Locate the cell with the specified text and output its [x, y] center coordinate. 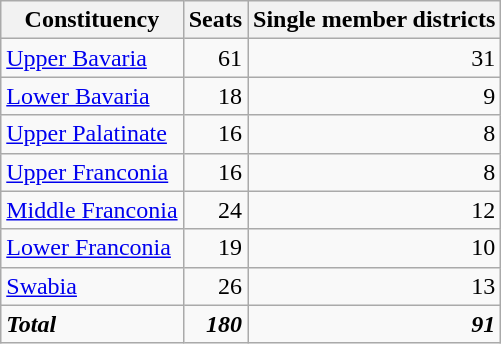
Constituency [92, 20]
26 [215, 286]
19 [215, 248]
Upper Franconia [92, 172]
Lower Bavaria [92, 96]
Upper Palatinate [92, 134]
Total [92, 324]
Upper Bavaria [92, 58]
Swabia [92, 286]
9 [374, 96]
61 [215, 58]
18 [215, 96]
24 [215, 210]
Middle Franconia [92, 210]
91 [374, 324]
Single member districts [374, 20]
31 [374, 58]
180 [215, 324]
Lower Franconia [92, 248]
13 [374, 286]
Seats [215, 20]
12 [374, 210]
10 [374, 248]
